Capture the cell that displays the provided text and extract its [X, Y] central coordinate. 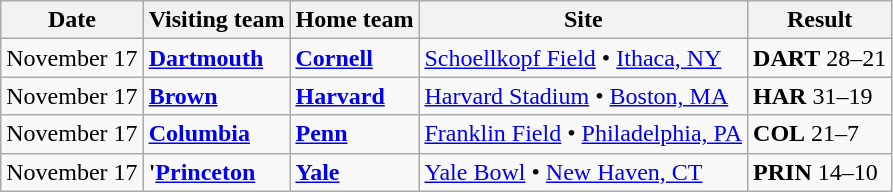
Columbia [216, 134]
Yale [354, 172]
Cornell [354, 58]
Result [820, 20]
PRIN 14–10 [820, 172]
Home team [354, 20]
Penn [354, 134]
Visiting team [216, 20]
Dartmouth [216, 58]
Franklin Field • Philadelphia, PA [584, 134]
COL 21–7 [820, 134]
Site [584, 20]
Schoellkopf Field • Ithaca, NY [584, 58]
HAR 31–19 [820, 96]
Harvard [354, 96]
DART 28–21 [820, 58]
Harvard Stadium • Boston, MA [584, 96]
Date [72, 20]
Brown [216, 96]
'Princeton [216, 172]
Yale Bowl • New Haven, CT [584, 172]
